Locate the cell with the specified text and output its [x, y] center coordinate. 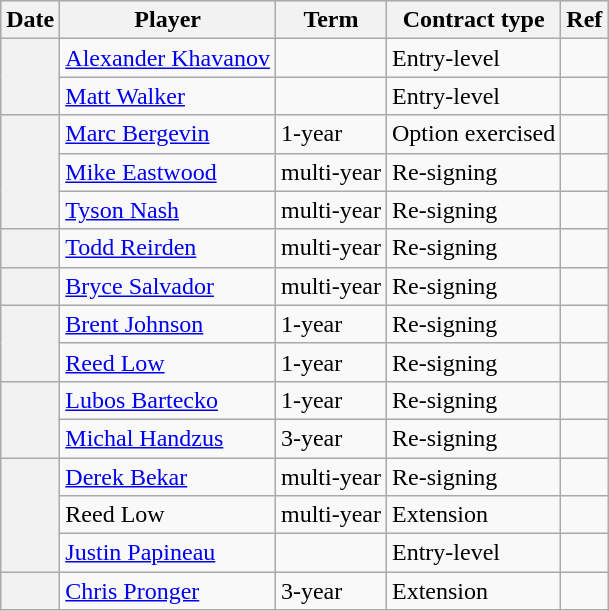
Bryce Salvador [168, 286]
Michal Handzus [168, 438]
Derek Bekar [168, 477]
Date [30, 20]
Alexander Khavanov [168, 58]
Contract type [473, 20]
Justin Papineau [168, 553]
Mike Eastwood [168, 172]
Chris Pronger [168, 591]
Marc Bergevin [168, 134]
Option exercised [473, 134]
Todd Reirden [168, 248]
Ref [584, 20]
Brent Johnson [168, 324]
Tyson Nash [168, 210]
Matt Walker [168, 96]
Lubos Bartecko [168, 400]
Player [168, 20]
Term [330, 20]
